Output the (x, y) coordinate of the center of the cell containing the given text.  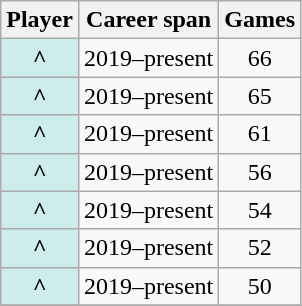
56 (260, 172)
50 (260, 286)
54 (260, 210)
65 (260, 96)
Player (40, 20)
Games (260, 20)
66 (260, 58)
61 (260, 134)
52 (260, 248)
Career span (148, 20)
